Return the [x, y] coordinate for the center point of the cell that contains the specified text.  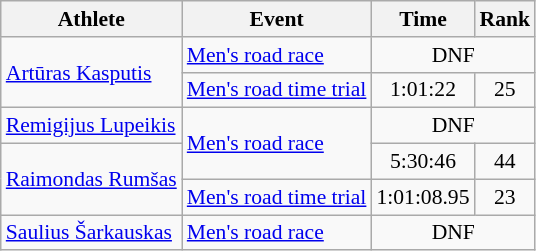
25 [506, 90]
Rank [506, 19]
Time [422, 19]
Remigijus Lupeikis [92, 126]
Athlete [92, 19]
Artūras Kasputis [92, 72]
1:01:22 [422, 90]
Saulius Šarkauskas [92, 233]
Raimondas Rumšas [92, 180]
5:30:46 [422, 162]
1:01:08.95 [422, 197]
Event [277, 19]
23 [506, 197]
44 [506, 162]
